Provide the [x, y] coordinate of the cell's center where the given text is located.  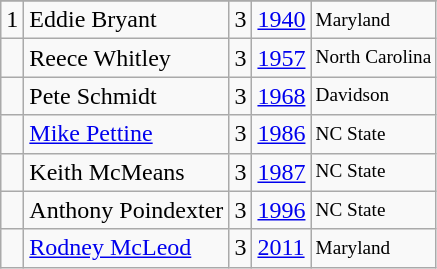
2011 [282, 248]
1968 [282, 96]
1987 [282, 172]
North Carolina [374, 58]
Davidson [374, 96]
1996 [282, 210]
Eddie Bryant [126, 20]
1 [12, 20]
1986 [282, 134]
Mike Pettine [126, 134]
Pete Schmidt [126, 96]
Rodney McLeod [126, 248]
1940 [282, 20]
1957 [282, 58]
Keith McMeans [126, 172]
Reece Whitley [126, 58]
Anthony Poindexter [126, 210]
